Output the (x, y) coordinate of the center of the cell containing the given text.  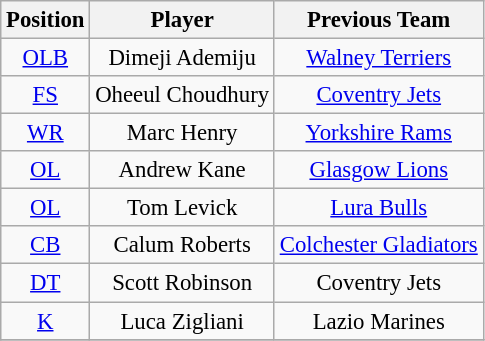
Lazio Marines (378, 321)
Calum Roberts (182, 245)
Colchester Gladiators (378, 245)
Andrew Kane (182, 170)
Marc Henry (182, 133)
CB (46, 245)
OLB (46, 58)
K (46, 321)
WR (46, 133)
Luca Zigliani (182, 321)
Tom Levick (182, 208)
Walney Terriers (378, 58)
Glasgow Lions (378, 170)
FS (46, 95)
Dimeji Ademiju (182, 58)
Previous Team (378, 20)
Oheeul Choudhury (182, 95)
DT (46, 283)
Scott Robinson (182, 283)
Lura Bulls (378, 208)
Player (182, 20)
Position (46, 20)
Yorkshire Rams (378, 133)
